From the cell containing the given text, extract its center point as (x, y) coordinate. 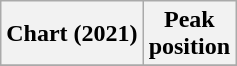
Peakposition (189, 34)
Chart (2021) (72, 34)
